Provide the [x, y] coordinate of the cell's center where the given text is located.  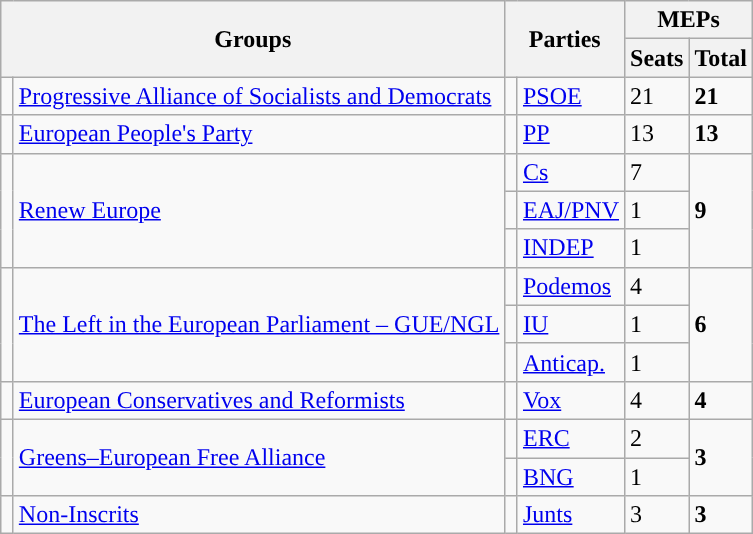
PP [570, 134]
6 [721, 324]
Non-Inscrits [259, 515]
Total [721, 58]
ERC [570, 438]
Parties [565, 39]
PSOE [570, 96]
Renew Europe [259, 210]
BNG [570, 477]
European Conservatives and Reformists [259, 400]
Greens–European Free Alliance [259, 457]
EAJ/PNV [570, 210]
9 [721, 210]
INDEP [570, 248]
The Left in the European Parliament – GUE/NGL [259, 324]
2 [657, 438]
Groups [253, 39]
Vox [570, 400]
Junts [570, 515]
7 [657, 172]
Seats [657, 58]
Cs [570, 172]
MEPs [689, 20]
Progressive Alliance of Socialists and Democrats [259, 96]
IU [570, 324]
Podemos [570, 286]
Anticap. [570, 362]
European People's Party [259, 134]
